Identify which cell holds the provided text, then report its [x, y] central coordinate. 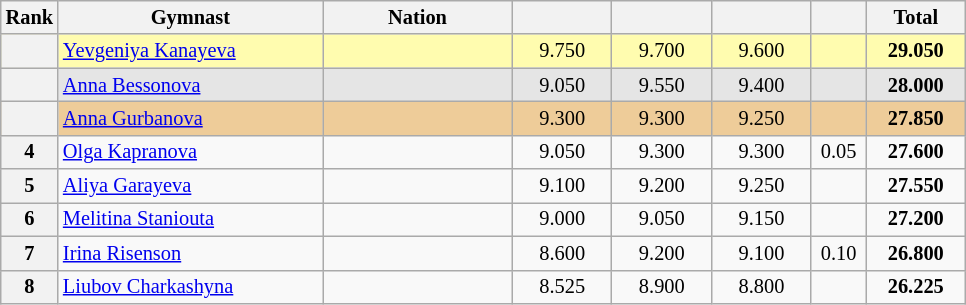
29.050 [916, 51]
8.525 [562, 287]
8 [30, 287]
9.550 [662, 85]
0.05 [838, 152]
7 [30, 253]
Irina Risenson [190, 253]
26.800 [916, 253]
6 [30, 219]
4 [30, 152]
Liubov Charkashyna [190, 287]
9.150 [762, 219]
5 [30, 186]
8.600 [562, 253]
8.900 [662, 287]
Olga Kapranova [190, 152]
Total [916, 17]
8.800 [762, 287]
Nation [418, 17]
Gymnast [190, 17]
9.600 [762, 51]
Anna Bessonova [190, 85]
26.225 [916, 287]
9.000 [562, 219]
9.700 [662, 51]
27.550 [916, 186]
Rank [30, 17]
28.000 [916, 85]
Yevgeniya Kanayeva [190, 51]
27.600 [916, 152]
Melitina Staniouta [190, 219]
0.10 [838, 253]
9.400 [762, 85]
27.200 [916, 219]
Aliya Garayeva [190, 186]
27.850 [916, 118]
Anna Gurbanova [190, 118]
9.750 [562, 51]
